Return (X, Y) of the center of cell containing provided text 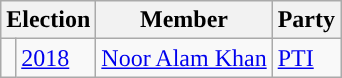
2018 (56, 58)
Noor Alam Khan (184, 58)
Party (306, 20)
Member (184, 20)
Election (48, 20)
PTI (306, 58)
